Return [X, Y] of the center of cell containing provided text 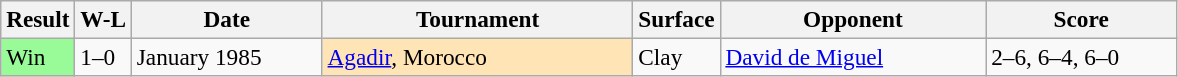
January 1985 [226, 57]
1–0 [103, 57]
Agadir, Morocco [478, 57]
Opponent [853, 19]
Result [38, 19]
2–6, 6–4, 6–0 [1082, 57]
W-L [103, 19]
Clay [676, 57]
David de Miguel [853, 57]
Win [38, 57]
Score [1082, 19]
Date [226, 19]
Surface [676, 19]
Tournament [478, 19]
